Extract the [X, Y] coordinate from the center of the cell holding the provided text.  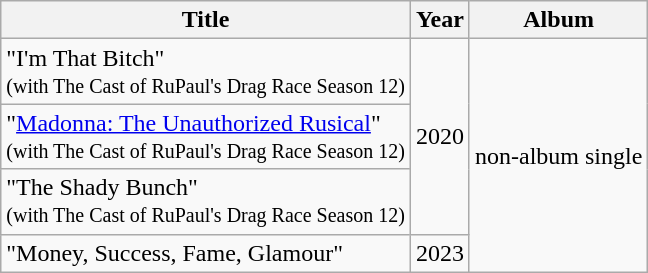
"The Shady Bunch"(with The Cast of RuPaul's Drag Race Season 12) [206, 202]
non-album single [558, 156]
Album [558, 20]
"Madonna: The Unauthorized Rusical"(with The Cast of RuPaul's Drag Race Season 12) [206, 136]
"I'm That Bitch"(with The Cast of RuPaul's Drag Race Season 12) [206, 72]
Year [440, 20]
"Money, Success, Fame, Glamour" [206, 253]
2020 [440, 136]
Title [206, 20]
2023 [440, 253]
